Output the (x, y) coordinate of the center of the cell containing the given text.  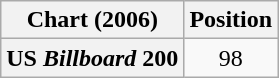
Chart (2006) (92, 20)
Position (231, 20)
US Billboard 200 (92, 58)
98 (231, 58)
